From the cell containing the given text, extract its center point as [X, Y] coordinate. 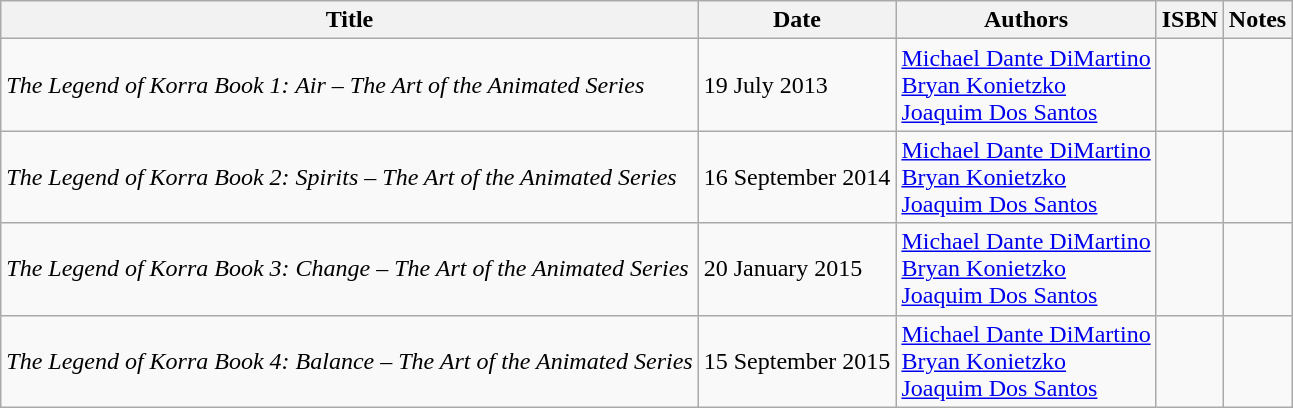
ISBN [1190, 20]
Title [350, 20]
The Legend of Korra Book 4: Balance – The Art of the Animated Series [350, 361]
15 September 2015 [797, 361]
The Legend of Korra Book 2: Spirits – The Art of the Animated Series [350, 177]
The Legend of Korra Book 3: Change – The Art of the Animated Series [350, 269]
Authors [1026, 20]
The Legend of Korra Book 1: Air – The Art of the Animated Series [350, 85]
Date [797, 20]
16 September 2014 [797, 177]
19 July 2013 [797, 85]
Notes [1257, 20]
20 January 2015 [797, 269]
